Capture the cell that displays the provided text and extract its (x, y) central coordinate. 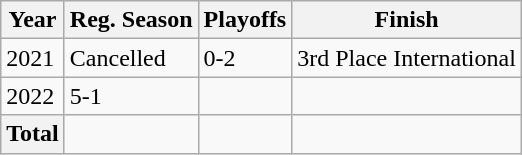
0-2 (245, 58)
Finish (407, 20)
5-1 (131, 96)
Total (33, 134)
Cancelled (131, 58)
2021 (33, 58)
3rd Place International (407, 58)
Playoffs (245, 20)
2022 (33, 96)
Reg. Season (131, 20)
Year (33, 20)
